Provide the [X, Y] coordinate of the cell's center where the given text is located.  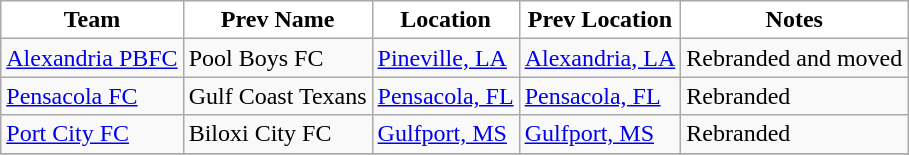
Biloxi City FC [278, 134]
Prev Name [278, 20]
Gulf Coast Texans [278, 96]
Pool Boys FC [278, 58]
Alexandria, LA [600, 58]
Pineville, LA [446, 58]
Notes [794, 20]
Team [92, 20]
Rebranded and moved [794, 58]
Alexandria PBFC [92, 58]
Port City FC [92, 134]
Location [446, 20]
Pensacola FC [92, 96]
Prev Location [600, 20]
